Capture the cell that displays the provided text and extract its [x, y] central coordinate. 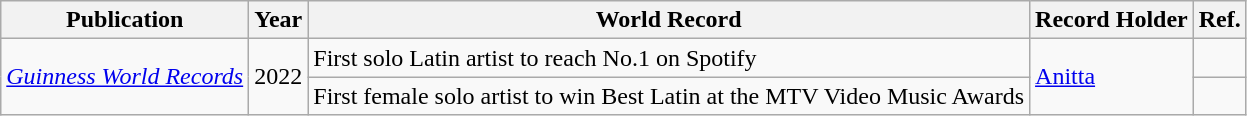
First solo Latin artist to reach No.1 on Spotify [669, 58]
First female solo artist to win Best Latin at the MTV Video Music Awards [669, 96]
Publication [125, 20]
World Record [669, 20]
Year [278, 20]
Anitta [1112, 77]
Record Holder [1112, 20]
Ref. [1220, 20]
2022 [278, 77]
Guinness World Records [125, 77]
